Search for the cell housing the specified text and yield its (X, Y) center coordinate. 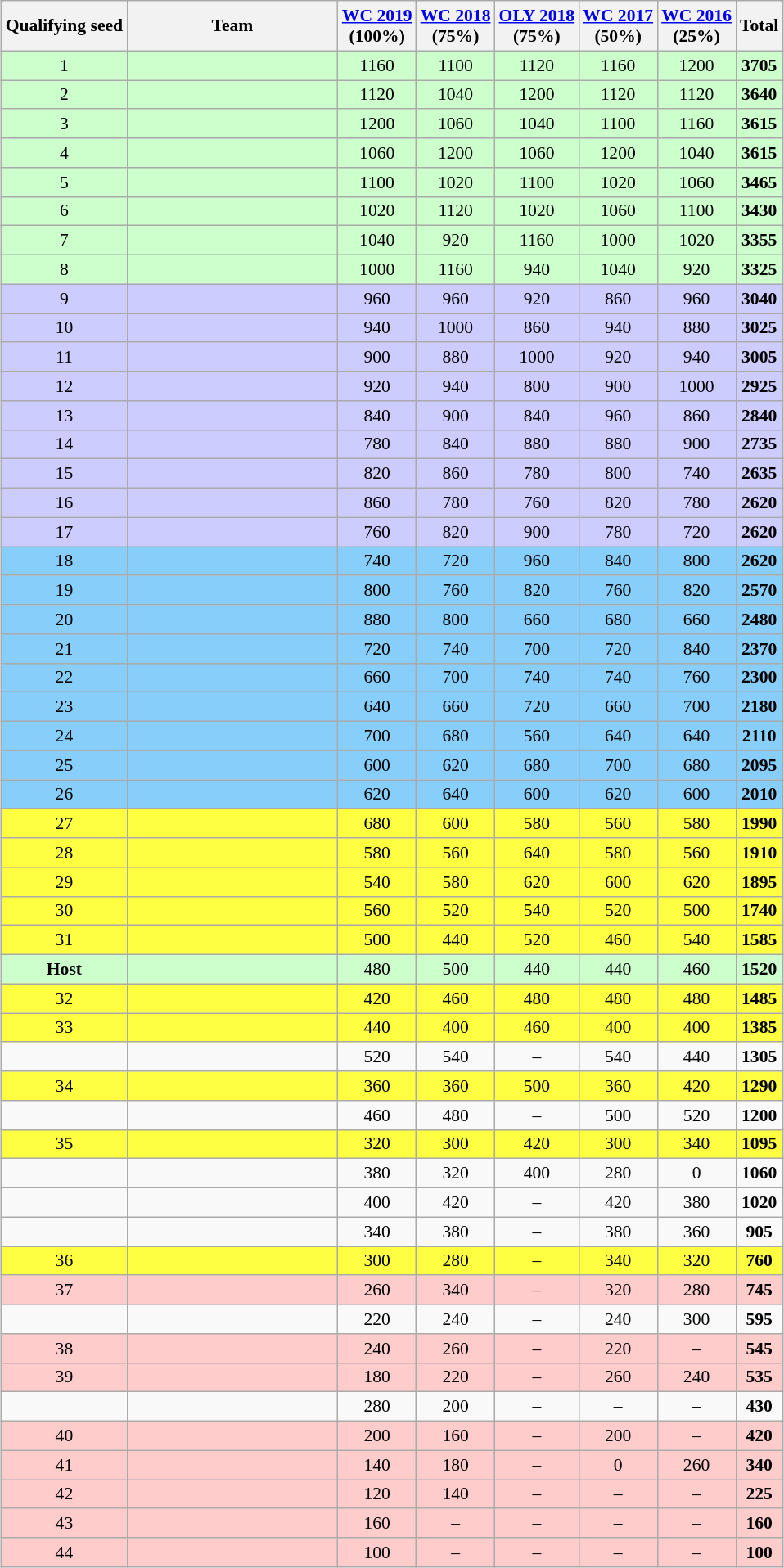
30 (64, 911)
13 (64, 416)
3005 (759, 358)
41 (64, 1465)
545 (759, 1349)
2480 (759, 620)
2570 (759, 591)
29 (64, 882)
23 (64, 707)
2180 (759, 707)
1290 (759, 1086)
42 (64, 1494)
745 (759, 1291)
Team (232, 26)
Host (64, 970)
16 (64, 503)
905 (759, 1232)
12 (64, 386)
22 (64, 678)
430 (759, 1407)
1305 (759, 1057)
2840 (759, 416)
9 (64, 299)
38 (64, 1349)
32 (64, 998)
OLY 2018(75%) (537, 26)
225 (759, 1494)
3025 (759, 328)
WC 2017(50%) (618, 26)
14 (64, 444)
1385 (759, 1028)
3040 (759, 299)
1095 (759, 1144)
2 (64, 95)
18 (64, 561)
WC 2018(75%) (456, 26)
535 (759, 1377)
24 (64, 737)
2110 (759, 737)
2635 (759, 474)
10 (64, 328)
3705 (759, 65)
7 (64, 241)
1585 (759, 940)
3640 (759, 95)
25 (64, 765)
39 (64, 1377)
2370 (759, 649)
11 (64, 358)
3355 (759, 241)
595 (759, 1319)
2095 (759, 765)
1895 (759, 882)
17 (64, 532)
WC 2016(25%) (696, 26)
4 (64, 153)
6 (64, 211)
5 (64, 182)
27 (64, 824)
19 (64, 591)
33 (64, 1028)
3465 (759, 182)
2300 (759, 678)
15 (64, 474)
1740 (759, 911)
35 (64, 1144)
3430 (759, 211)
2735 (759, 444)
1 (64, 65)
1910 (759, 853)
40 (64, 1436)
31 (64, 940)
2925 (759, 386)
28 (64, 853)
26 (64, 795)
34 (64, 1086)
Qualifying seed (64, 26)
8 (64, 270)
37 (64, 1291)
2010 (759, 795)
44 (64, 1552)
1520 (759, 970)
WC 2019(100%) (377, 26)
1485 (759, 998)
3325 (759, 270)
43 (64, 1524)
120 (377, 1494)
20 (64, 620)
1990 (759, 824)
Total (759, 26)
21 (64, 649)
36 (64, 1261)
3 (64, 124)
